For the text-containing cell, return its midpoint in [x, y] coordinate format. 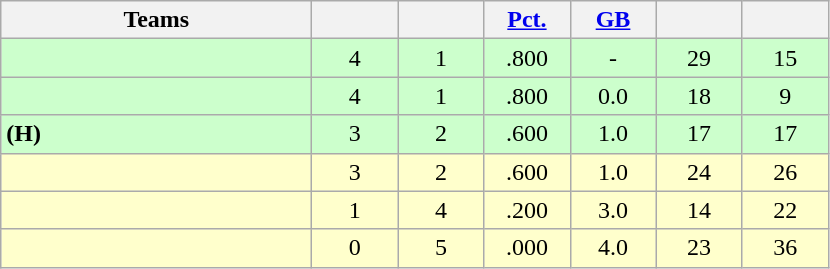
9 [785, 96]
.200 [527, 210]
3.0 [613, 210]
0.0 [613, 96]
Teams [156, 20]
36 [785, 248]
4.0 [613, 248]
24 [699, 172]
Pct. [527, 20]
22 [785, 210]
0 [355, 248]
GB [613, 20]
- [613, 58]
14 [699, 210]
29 [699, 58]
15 [785, 58]
23 [699, 248]
(H) [156, 134]
5 [441, 248]
26 [785, 172]
18 [699, 96]
.000 [527, 248]
